Identify which cell holds the provided text, then report its [X, Y] central coordinate. 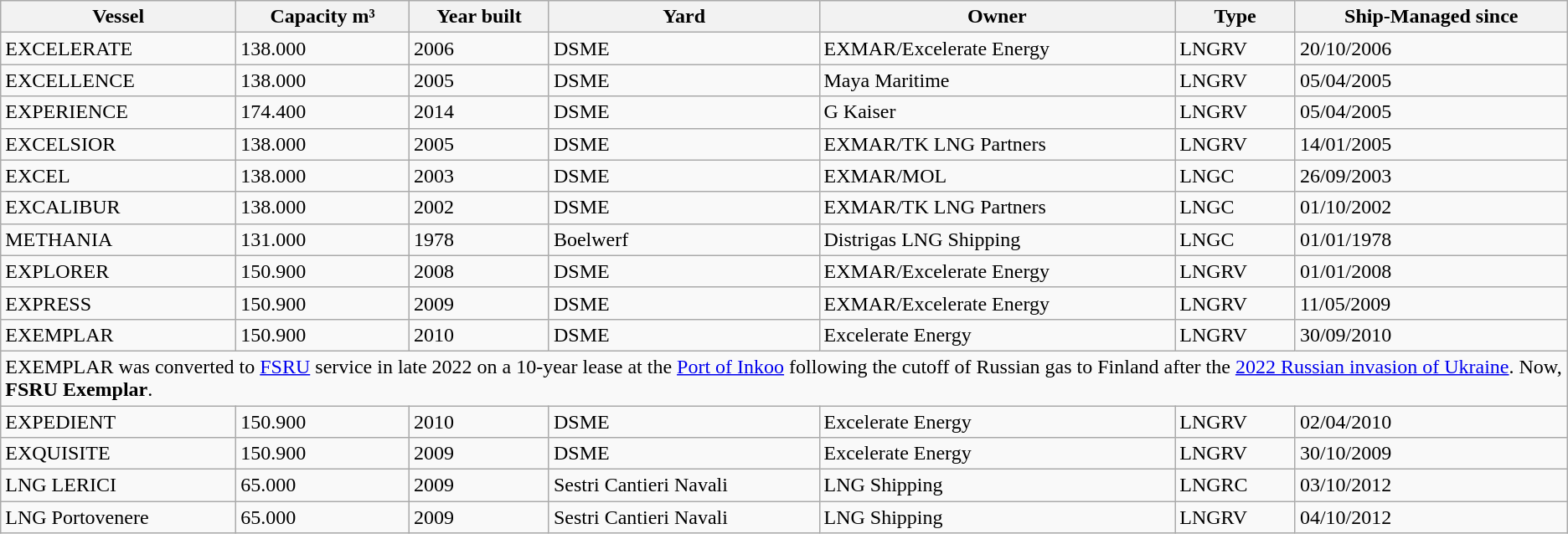
EXQUISITE [119, 454]
2014 [479, 112]
11/05/2009 [1431, 303]
Maya Maritime [997, 80]
EXCEL [119, 176]
174.400 [323, 112]
Boelwerf [683, 239]
Yard [683, 17]
2002 [479, 208]
30/10/2009 [1431, 454]
EXPEDIENT [119, 421]
LNGRC [1235, 485]
2003 [479, 176]
2006 [479, 49]
Ship-Managed since [1431, 17]
2008 [479, 271]
01/10/2002 [1431, 208]
EXCELSIOR [119, 144]
01/01/1978 [1431, 239]
Owner [997, 17]
131.000 [323, 239]
Type [1235, 17]
Vessel [119, 17]
EXCELERATE [119, 49]
Capacity m³ [323, 17]
METHANIA [119, 239]
20/10/2006 [1431, 49]
14/01/2005 [1431, 144]
EXEMPLAR [119, 335]
LNG LERICI [119, 485]
Distrigas LNG Shipping [997, 239]
LNG Portovenere [119, 517]
Year built [479, 17]
26/09/2003 [1431, 176]
01/01/2008 [1431, 271]
EXPLORER [119, 271]
02/04/2010 [1431, 421]
EXMAR/MOL [997, 176]
EXCALIBUR [119, 208]
04/10/2012 [1431, 517]
1978 [479, 239]
03/10/2012 [1431, 485]
30/09/2010 [1431, 335]
EXPRESS [119, 303]
G Kaiser [997, 112]
EXCELLENCE [119, 80]
EXPERIENCE [119, 112]
